Determine the [X, Y] coordinate at the center of the cell enclosing the given text.  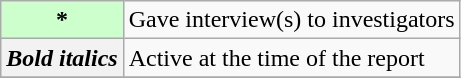
* [62, 20]
Active at the time of the report [292, 58]
Gave interview(s) to investigators [292, 20]
Bold italics [62, 58]
